Extract the [X, Y] coordinate from the center of the cell holding the provided text.  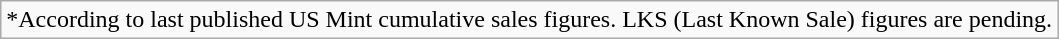
*According to last published US Mint cumulative sales figures. LKS (Last Known Sale) figures are pending. [530, 20]
